Output the [X, Y] coordinate of the center of the cell containing the given text.  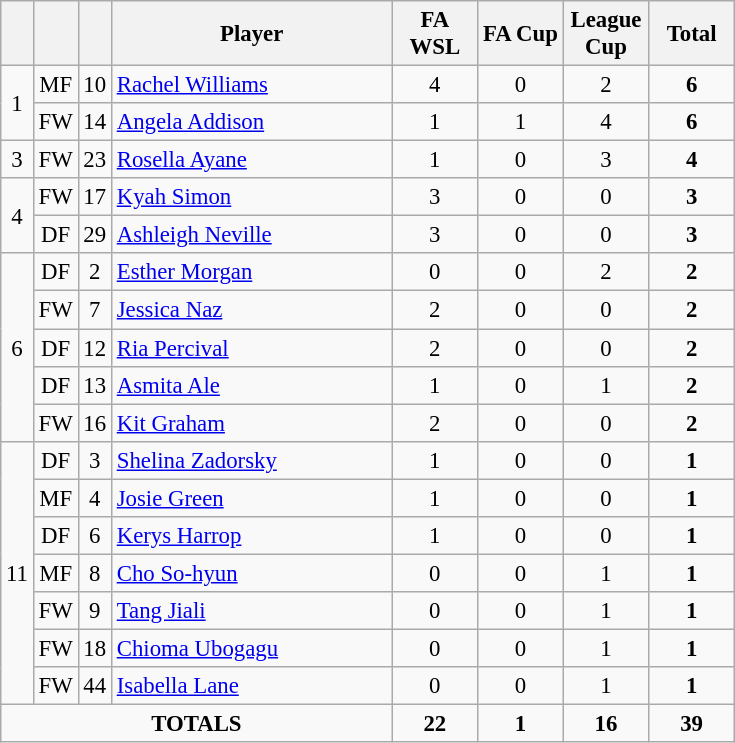
Kyah Simon [252, 197]
Player [252, 34]
18 [94, 648]
Asmita Ale [252, 385]
Kit Graham [252, 423]
29 [94, 235]
17 [94, 197]
10 [94, 85]
FA Cup [521, 34]
Total [692, 34]
39 [692, 724]
12 [94, 348]
Cho So-hyun [252, 573]
Isabella Lane [252, 686]
League Cup [606, 34]
13 [94, 385]
Jessica Naz [252, 310]
22 [435, 724]
7 [94, 310]
44 [94, 686]
23 [94, 160]
9 [94, 611]
Ashleigh Neville [252, 235]
8 [94, 573]
Esther Morgan [252, 273]
Ria Percival [252, 348]
Angela Addison [252, 122]
Josie Green [252, 498]
Shelina Zadorsky [252, 460]
11 [18, 572]
Rosella Ayane [252, 160]
FA WSL [435, 34]
14 [94, 122]
Chioma Ubogagu [252, 648]
TOTALS [196, 724]
Kerys Harrop [252, 536]
Tang Jiali [252, 611]
Rachel Williams [252, 85]
